Locate the cell with the specified text and output its (x, y) center coordinate. 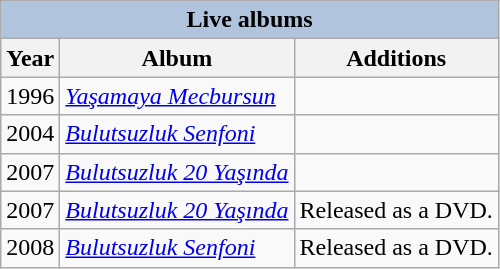
2008 (30, 248)
Yaşamaya Mecbursun (177, 96)
Album (177, 58)
Live albums (250, 20)
Additions (396, 58)
1996 (30, 96)
2004 (30, 134)
Year (30, 58)
